From the cell containing the given text, extract its center point as (X, Y) coordinate. 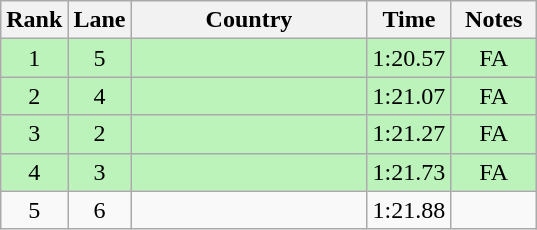
1:20.57 (409, 58)
1:21.88 (409, 210)
1 (34, 58)
1:21.27 (409, 134)
Time (409, 20)
6 (100, 210)
Lane (100, 20)
Country (249, 20)
1:21.07 (409, 96)
1:21.73 (409, 172)
Rank (34, 20)
Notes (494, 20)
